Scan for the cell matching the given text and deliver its (X, Y) coordinate at center. 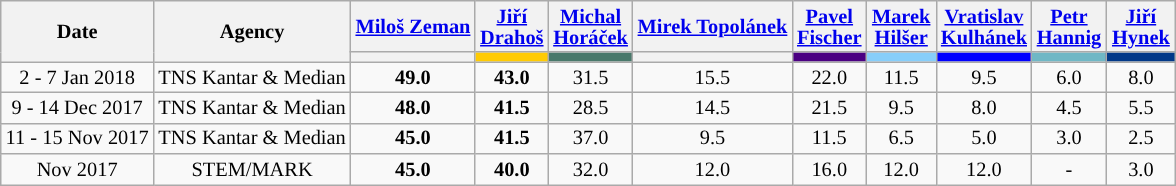
2 - 7 Jan 2018 (78, 78)
Miloš Zeman (414, 26)
14.5 (712, 108)
21.5 (829, 108)
6.0 (1069, 78)
48.0 (414, 108)
2.5 (1141, 138)
STEM/MARK (252, 170)
Pavel Fischer (829, 26)
9 - 14 Dec 2017 (78, 108)
- (1069, 170)
Michal Horáček (590, 26)
28.5 (590, 108)
Agency (252, 30)
Vratislav Kulhánek (984, 26)
5.0 (984, 138)
37.0 (590, 138)
6.5 (901, 138)
15.5 (712, 78)
22.0 (829, 78)
40.0 (512, 170)
11 - 15 Nov 2017 (78, 138)
Date (78, 30)
Jiří Drahoš (512, 26)
16.0 (829, 170)
5.5 (1141, 108)
43.0 (512, 78)
49.0 (414, 78)
Marek Hilšer (901, 26)
Jiří Hynek (1141, 26)
Nov 2017 (78, 170)
Petr Hannig (1069, 26)
4.5 (1069, 108)
Mirek Topolánek (712, 26)
32.0 (590, 170)
31.5 (590, 78)
